Provide the (X, Y) coordinate of the cell's center where the given text is located.  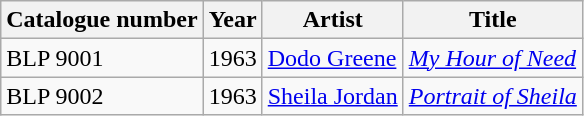
Catalogue number (102, 20)
Dodo Greene (332, 58)
BLP 9002 (102, 96)
Portrait of Sheila (492, 96)
Artist (332, 20)
Sheila Jordan (332, 96)
BLP 9001 (102, 58)
Title (492, 20)
Year (232, 20)
My Hour of Need (492, 58)
